Return [X, Y] of the center of cell containing provided text 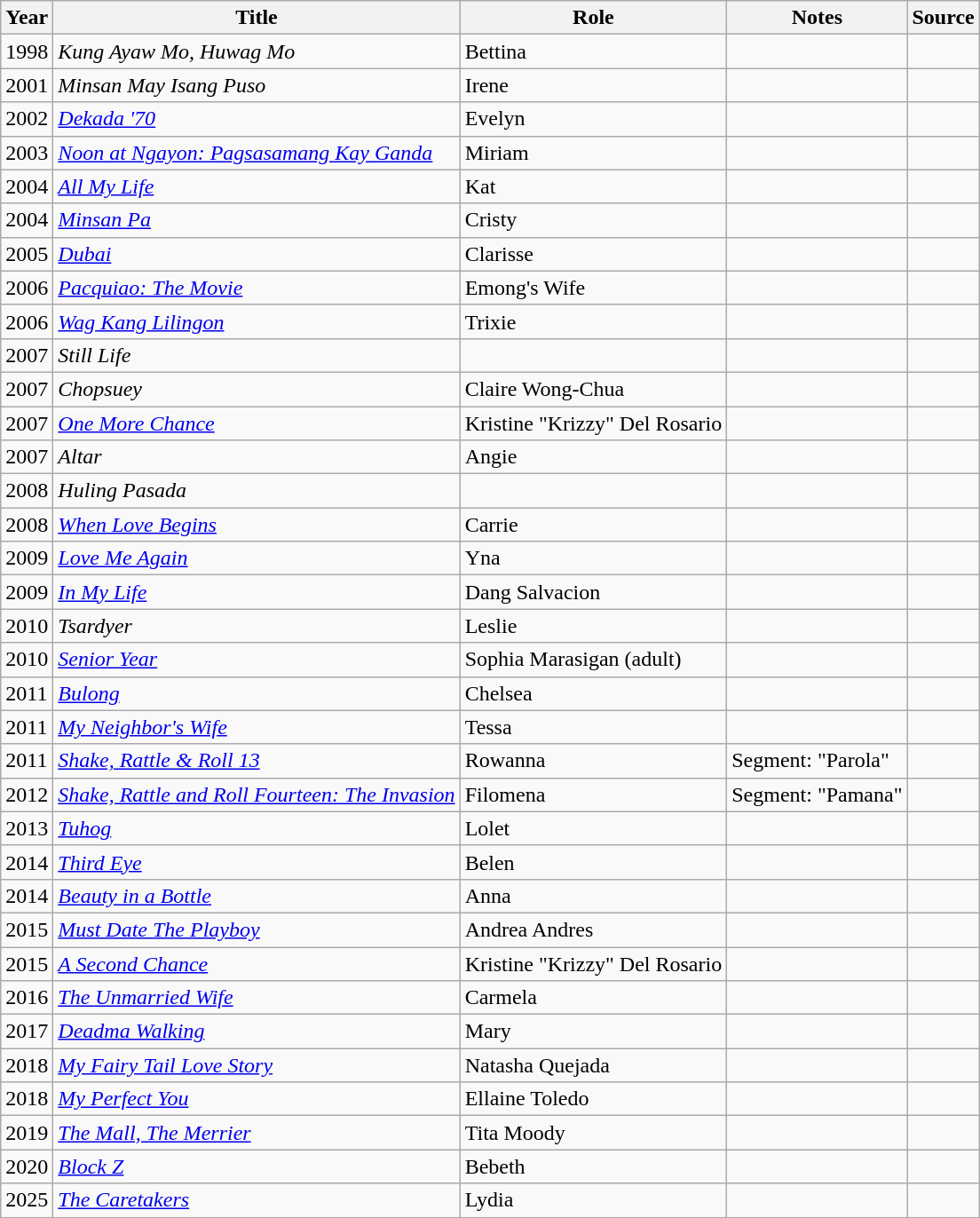
2025 [27, 1200]
Senior Year [257, 660]
When Love Begins [257, 525]
2002 [27, 119]
1998 [27, 51]
Kat [593, 186]
One More Chance [257, 423]
Mary [593, 1032]
Noon at Ngayon: Pagsasamang Kay Ganda [257, 153]
Pacquiao: The Movie [257, 288]
Source [943, 18]
2020 [27, 1167]
Lydia [593, 1200]
Minsan May Isang Puso [257, 85]
The Mall, The Merrier [257, 1133]
Irene [593, 85]
Still Life [257, 355]
Love Me Again [257, 558]
Dubai [257, 254]
Tsardyer [257, 626]
Ellaine Toledo [593, 1099]
Angie [593, 457]
Bebeth [593, 1167]
My Neighbor's Wife [257, 727]
Bettina [593, 51]
Deadma Walking [257, 1032]
Shake, Rattle & Roll 13 [257, 761]
Trixie [593, 321]
The Caretakers [257, 1200]
Role [593, 18]
Evelyn [593, 119]
Notes [817, 18]
Dekada '70 [257, 119]
2001 [27, 85]
2017 [27, 1032]
Natasha Quejada [593, 1065]
Bulong [257, 693]
Tuhog [257, 828]
Chelsea [593, 693]
Belen [593, 862]
2016 [27, 998]
Wag Kang Lilingon [257, 321]
My Fairy Tail Love Story [257, 1065]
Yna [593, 558]
The Unmarried Wife [257, 998]
Third Eye [257, 862]
2012 [27, 795]
Clarisse [593, 254]
Claire Wong-Chua [593, 389]
All My Life [257, 186]
2013 [27, 828]
Minsan Pa [257, 220]
Beauty in a Bottle [257, 896]
Leslie [593, 626]
Segment: "Pamana" [817, 795]
Kung Ayaw Mo, Huwag Mo [257, 51]
Chopsuey [257, 389]
Cristy [593, 220]
Year [27, 18]
Title [257, 18]
Tessa [593, 727]
Segment: "Parola" [817, 761]
Carrie [593, 525]
2005 [27, 254]
Dang Salvacion [593, 592]
Filomena [593, 795]
Altar [257, 457]
2003 [27, 153]
Shake, Rattle and Roll Fourteen: The Invasion [257, 795]
Anna [593, 896]
Rowanna [593, 761]
Andrea Andres [593, 929]
2019 [27, 1133]
Emong's Wife [593, 288]
In My Life [257, 592]
Lolet [593, 828]
Tita Moody [593, 1133]
Huling Pasada [257, 491]
My Perfect You [257, 1099]
A Second Chance [257, 963]
Sophia Marasigan (adult) [593, 660]
Miriam [593, 153]
Block Z [257, 1167]
Must Date The Playboy [257, 929]
Carmela [593, 998]
